Locate the cell with the specified text and output its [x, y] center coordinate. 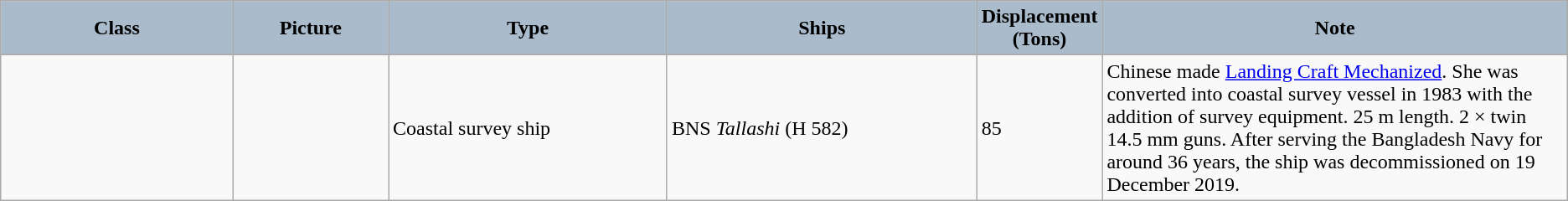
Type [528, 28]
Displacement (Tons) [1039, 28]
Picture [310, 28]
Coastal survey ship [528, 127]
Note [1335, 28]
85 [1039, 127]
Class [117, 28]
BNS Tallashi (H 582) [822, 127]
Ships [822, 28]
